Pinpoint the cell where the given text exists, returning its [X, Y] midpoint coordinate. 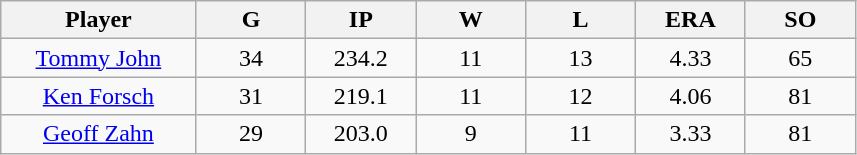
219.1 [361, 96]
G [251, 20]
SO [800, 20]
31 [251, 96]
3.33 [690, 134]
Player [98, 20]
13 [581, 58]
34 [251, 58]
9 [471, 134]
4.33 [690, 58]
234.2 [361, 58]
Geoff Zahn [98, 134]
ERA [690, 20]
4.06 [690, 96]
65 [800, 58]
W [471, 20]
L [581, 20]
Ken Forsch [98, 96]
Tommy John [98, 58]
12 [581, 96]
29 [251, 134]
IP [361, 20]
203.0 [361, 134]
